Return (X, Y) of the center of cell containing provided text 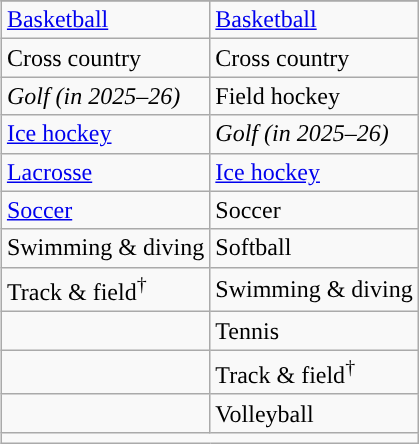
Lacrosse (105, 172)
Volleyball (314, 413)
Tennis (314, 331)
Softball (314, 248)
Field hockey (314, 96)
